Return the (x, y) coordinate for the center point of the cell that contains the specified text.  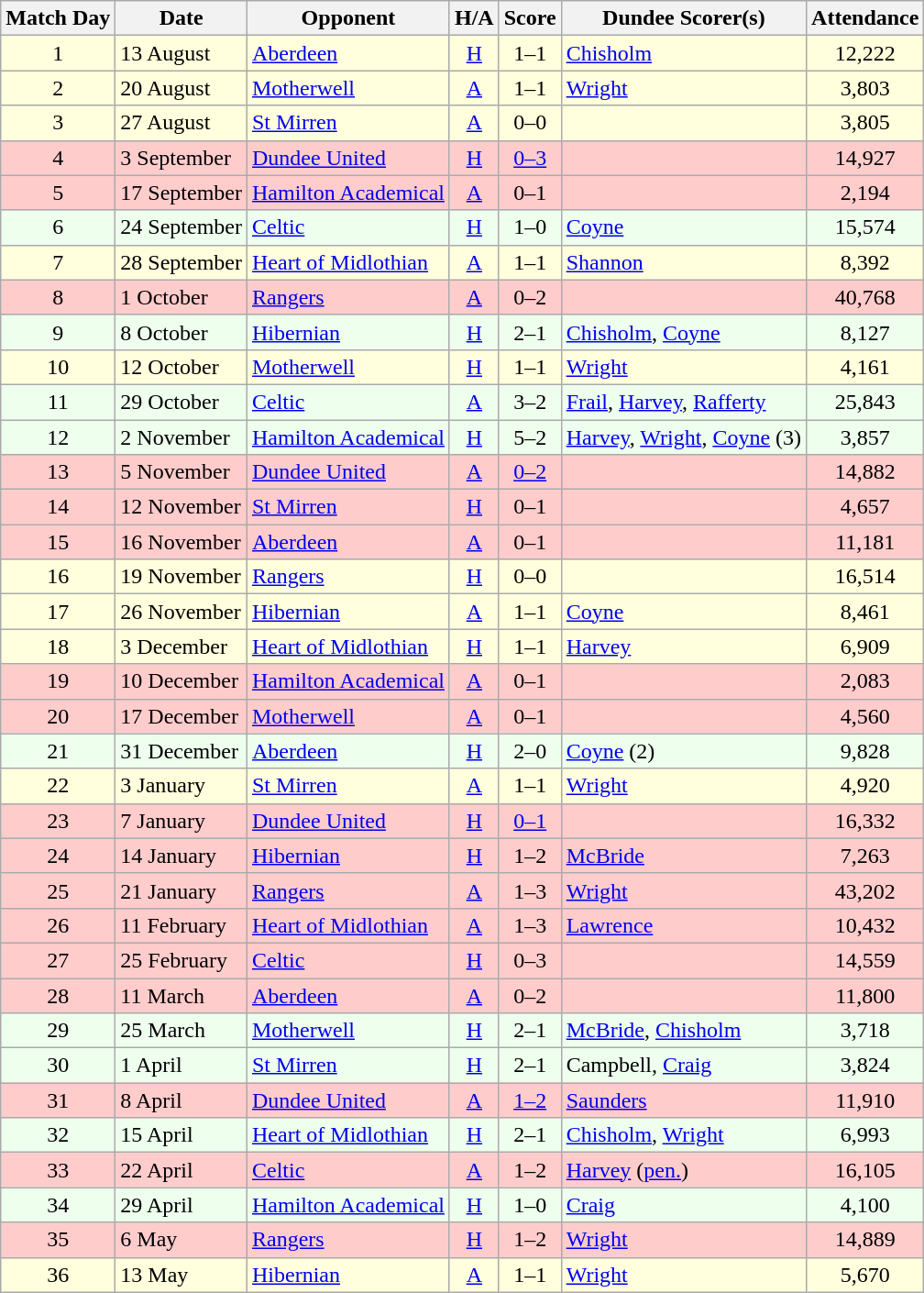
24 September (181, 227)
8,127 (865, 332)
Campbell, Craig (684, 1066)
2 November (181, 437)
7 (59, 262)
25,843 (865, 402)
3,718 (865, 1031)
22 (59, 786)
4 (59, 158)
22 April (181, 1170)
14 (59, 507)
40,768 (865, 297)
12 November (181, 507)
15,574 (865, 227)
11,181 (865, 542)
6 May (181, 1240)
15 April (181, 1135)
6,909 (865, 646)
3,857 (865, 437)
11 (59, 402)
2 (59, 88)
6 (59, 227)
Craig (684, 1205)
16 November (181, 542)
26 (59, 925)
14 January (181, 856)
16,105 (865, 1170)
Frail, Harvey, Rafferty (684, 402)
18 (59, 646)
5 (59, 193)
15 (59, 542)
10,432 (865, 925)
13 May (181, 1275)
3–2 (530, 402)
16 (59, 577)
14,927 (865, 158)
12 October (181, 367)
McBride, Chisholm (684, 1031)
7 January (181, 821)
5–2 (530, 437)
35 (59, 1240)
25 March (181, 1031)
21 January (181, 890)
17 (59, 612)
4,657 (865, 507)
7,263 (865, 856)
11,910 (865, 1100)
20 August (181, 88)
16,332 (865, 821)
3,824 (865, 1066)
8,392 (865, 262)
8,461 (865, 612)
3,805 (865, 123)
31 (59, 1100)
9,828 (865, 751)
28 September (181, 262)
17 December (181, 716)
2,083 (865, 681)
Score (530, 18)
11 February (181, 925)
24 (59, 856)
11,800 (865, 995)
9 (59, 332)
Date (181, 18)
12,222 (865, 53)
19 (59, 681)
25 (59, 890)
33 (59, 1170)
5,670 (865, 1275)
1 April (181, 1066)
43,202 (865, 890)
14,889 (865, 1240)
Dundee Scorer(s) (684, 18)
Saunders (684, 1100)
29 (59, 1031)
20 (59, 716)
Chisholm, Coyne (684, 332)
14,559 (865, 960)
16,514 (865, 577)
29 October (181, 402)
Coyne (2) (684, 751)
27 (59, 960)
28 (59, 995)
29 April (181, 1205)
1 October (181, 297)
12 (59, 437)
36 (59, 1275)
3 September (181, 158)
31 December (181, 751)
34 (59, 1205)
3,803 (865, 88)
Harvey (pen.) (684, 1170)
8 (59, 297)
3 January (181, 786)
Lawrence (684, 925)
4,161 (865, 367)
3 (59, 123)
8 April (181, 1100)
21 (59, 751)
27 August (181, 123)
25 February (181, 960)
23 (59, 821)
4,920 (865, 786)
Opponent (348, 18)
Chisholm (684, 53)
4,560 (865, 716)
8 October (181, 332)
26 November (181, 612)
14,882 (865, 472)
13 (59, 472)
2,194 (865, 193)
Attendance (865, 18)
Chisholm, Wright (684, 1135)
11 March (181, 995)
Match Day (59, 18)
3 December (181, 646)
10 (59, 367)
19 November (181, 577)
32 (59, 1135)
6,993 (865, 1135)
McBride (684, 856)
4,100 (865, 1205)
Shannon (684, 262)
1 (59, 53)
H/A (474, 18)
2–0 (530, 751)
30 (59, 1066)
5 November (181, 472)
10 December (181, 681)
Harvey, Wright, Coyne (3) (684, 437)
Harvey (684, 646)
13 August (181, 53)
17 September (181, 193)
